Extract the [X, Y] coordinate from the center of the cell holding the provided text.  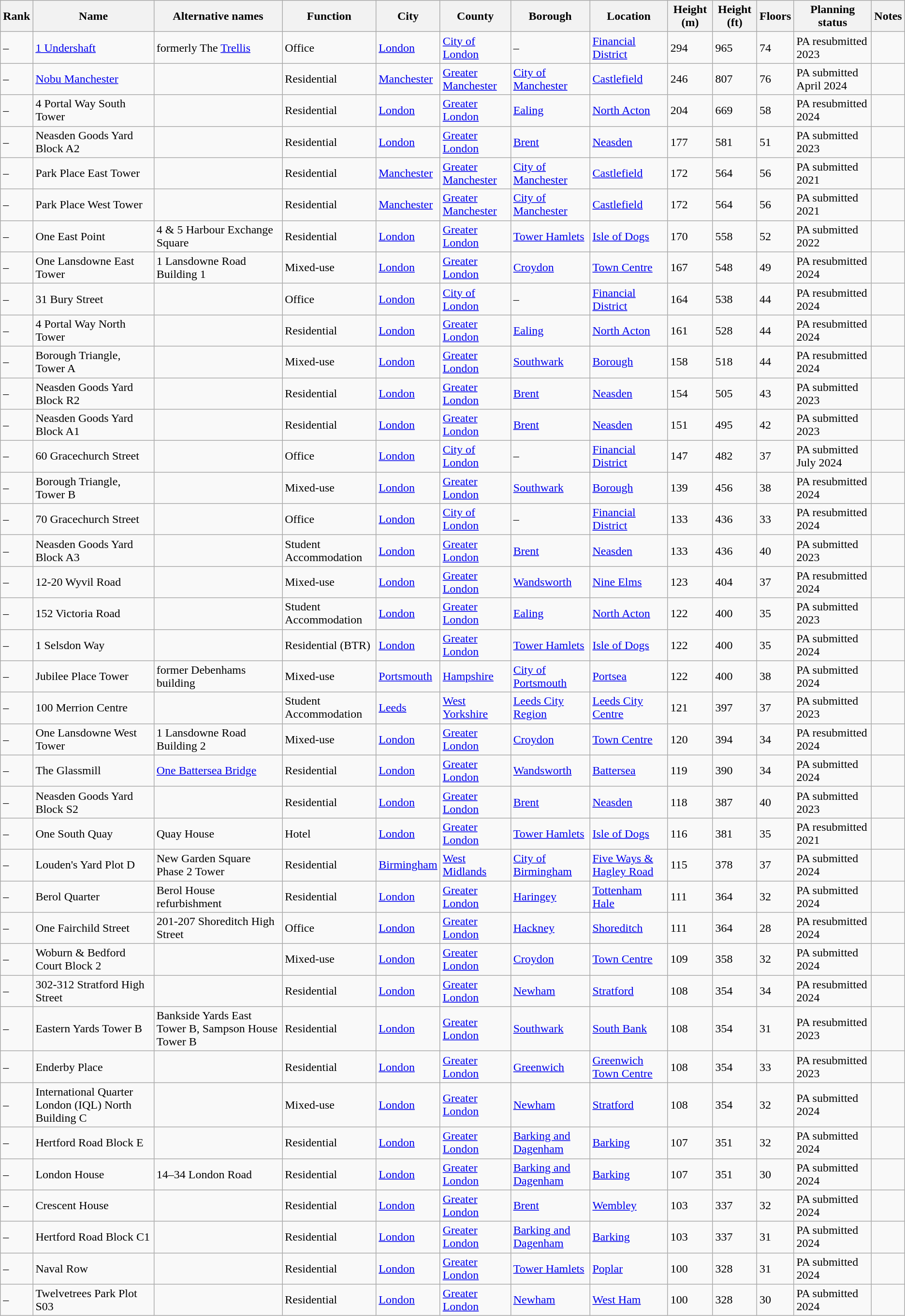
Five Ways & Hagley Road [628, 865]
Birmingham [408, 865]
201-207 Shoreditch High Street [218, 928]
Berol House refurbishment [218, 896]
170 [690, 236]
Nobu Manchester [93, 79]
Hertford Road Block C1 [93, 1237]
City of Portsmouth [550, 677]
One East Point [93, 236]
Function [329, 16]
404 [735, 582]
1 Lansdowne Road Building 2 [218, 739]
Name [93, 16]
358 [735, 960]
397 [735, 708]
109 [690, 960]
West Ham [628, 1300]
Tottenham Hale [628, 896]
Neasden Goods Yard Block A2 [93, 142]
43 [775, 393]
28 [775, 928]
Height (m) [690, 16]
51 [775, 142]
581 [735, 142]
Woburn & Bedford Court Block 2 [93, 960]
Quay House [218, 833]
151 [690, 425]
Leeds City Region [550, 708]
669 [735, 110]
70 Gracechurch Street [93, 519]
Jubilee Place Tower [93, 677]
One Lansdowne East Tower [93, 268]
381 [735, 833]
Neasden Goods Yard Block R2 [93, 393]
Neasden Goods Yard Block A3 [93, 551]
Bankside Yards East Tower B, Sampson House Tower B [218, 1029]
Hampshire [475, 677]
Poplar [628, 1268]
Berol Quarter [93, 896]
115 [690, 865]
Neasden Goods Yard Block A1 [93, 425]
One Lansdowne West Tower [93, 739]
Park Place West Tower [93, 205]
807 [735, 79]
60 Gracechurch Street [93, 456]
302-312 Stratford High Street [93, 991]
Wembley [628, 1205]
4 Portal Way South Tower [93, 110]
456 [735, 488]
Shoreditch [628, 928]
204 [690, 110]
123 [690, 582]
West Midlands [475, 865]
former Debenhams building [218, 677]
City [408, 16]
394 [735, 739]
387 [735, 802]
58 [775, 110]
Neasden Goods Yard Block S2 [93, 802]
558 [735, 236]
538 [735, 299]
482 [735, 456]
South Bank [628, 1029]
31 Bury Street [93, 299]
One Fairchild Street [93, 928]
528 [735, 331]
4 Portal Way North Tower [93, 331]
49 [775, 268]
548 [735, 268]
1 Undershaft [93, 47]
Portsea [628, 677]
One Battersea Bridge [218, 770]
Hertford Road Block E [93, 1142]
Haringey [550, 896]
12-20 Wyvil Road [93, 582]
164 [690, 299]
Alternative names [218, 16]
Borough Triangle, Tower B [93, 488]
74 [775, 47]
Louden's Yard Plot D [93, 865]
152 Victoria Road [93, 614]
Notes [889, 16]
formerly The Trellis [218, 47]
120 [690, 739]
965 [735, 47]
76 [775, 79]
Enderby Place [93, 1067]
495 [735, 425]
167 [690, 268]
118 [690, 802]
London House [93, 1174]
378 [735, 865]
Planning status [832, 16]
PA resubmitted 2021 [832, 833]
The Glassmill [93, 770]
County [475, 16]
Hotel [329, 833]
Eastern Yards Tower B [93, 1029]
Hackney [550, 928]
390 [735, 770]
42 [775, 425]
147 [690, 456]
4 & 5 Harbour Exchange Square [218, 236]
New Garden Square Phase 2 Tower [218, 865]
Naval Row [93, 1268]
One South Quay [93, 833]
119 [690, 770]
52 [775, 236]
Portsmouth [408, 677]
PA submitted July 2024 [832, 456]
Height (ft) [735, 16]
158 [690, 362]
Leeds [408, 708]
Battersea [628, 770]
Crescent House [93, 1205]
West Yorkshire [475, 708]
1 Selsdon Way [93, 645]
International Quarter London (IQL) North Building C [93, 1105]
Rank [16, 16]
City of Birmingham [550, 865]
177 [690, 142]
Location [628, 16]
Greenwich [550, 1067]
139 [690, 488]
505 [735, 393]
116 [690, 833]
100 Merrion Centre [93, 708]
Residential (BTR) [329, 645]
14–34 London Road [218, 1174]
Park Place East Tower [93, 173]
121 [690, 708]
1 Lansdowne Road Building 1 [218, 268]
Floors [775, 16]
Leeds City Centre [628, 708]
PA submitted April 2024 [832, 79]
518 [735, 362]
Twelvetrees Park Plot S03 [93, 1300]
246 [690, 79]
Greenwich Town Centre [628, 1067]
PA submitted 2022 [832, 236]
161 [690, 331]
Borough Triangle, Tower A [93, 362]
294 [690, 47]
Nine Elms [628, 582]
154 [690, 393]
